Provide the (x, y) coordinate of the cell's center where the given text is located.  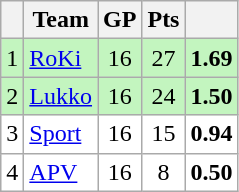
1 (12, 58)
24 (164, 96)
1.69 (212, 58)
2 (12, 96)
Lukko (61, 96)
Sport (61, 134)
Team (61, 20)
15 (164, 134)
4 (12, 172)
27 (164, 58)
GP (120, 20)
APV (61, 172)
1.50 (212, 96)
RoKi (61, 58)
Pts (164, 20)
3 (12, 134)
0.50 (212, 172)
8 (164, 172)
0.94 (212, 134)
